Determine the (X, Y) coordinate at the center of the cell enclosing the given text.  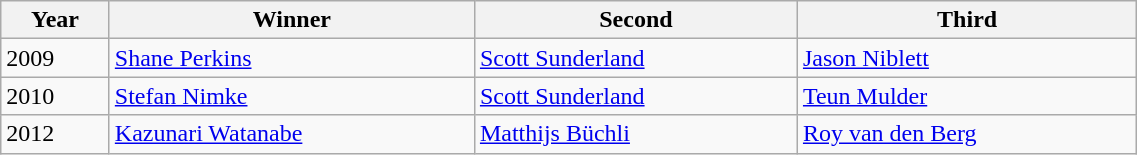
Year (56, 20)
Shane Perkins (292, 58)
2009 (56, 58)
Stefan Nimke (292, 96)
Matthijs Büchli (636, 134)
Kazunari Watanabe (292, 134)
Second (636, 20)
Third (966, 20)
2010 (56, 96)
2012 (56, 134)
Teun Mulder (966, 96)
Winner (292, 20)
Jason Niblett (966, 58)
Roy van den Berg (966, 134)
